Return [X, Y] of the center of cell containing provided text 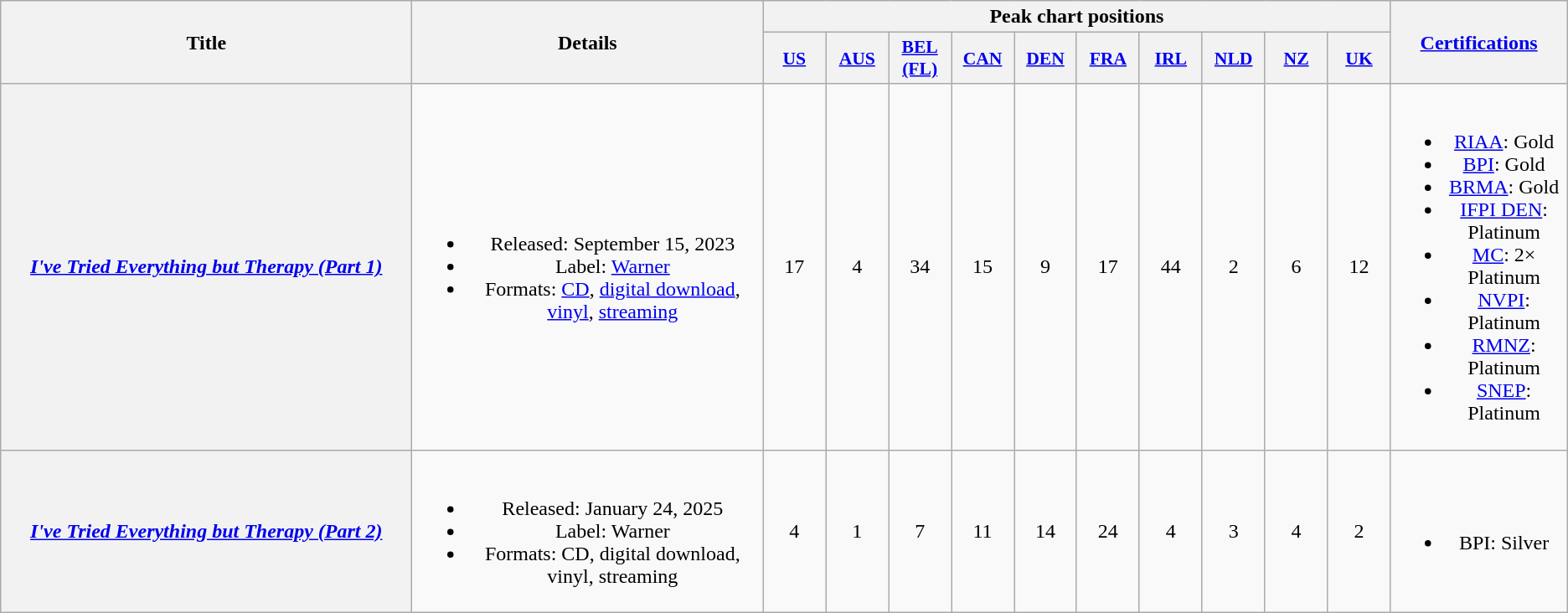
14 [1045, 531]
I've Tried Everything but Therapy (Part 1) [206, 266]
RIAA: GoldBPI: GoldBRMA: GoldIFPI DEN: PlatinumMC: 2× PlatinumNVPI: PlatinumRMNZ: PlatinumSNEP: Platinum [1479, 266]
UK [1359, 59]
Released: January 24, 2025Label: WarnerFormats: CD, digital download, vinyl, streaming [588, 531]
7 [920, 531]
AUS [858, 59]
Peak chart positions [1077, 17]
FRA [1107, 59]
Certifications [1479, 42]
BPI: Silver [1479, 531]
NZ [1297, 59]
44 [1171, 266]
Released: September 15, 2023Label: WarnerFormats: CD, digital download, vinyl, streaming [588, 266]
15 [983, 266]
6 [1297, 266]
9 [1045, 266]
12 [1359, 266]
34 [920, 266]
DEN [1045, 59]
IRL [1171, 59]
24 [1107, 531]
US [794, 59]
1 [858, 531]
Title [206, 42]
Details [588, 42]
11 [983, 531]
3 [1233, 531]
NLD [1233, 59]
BEL(FL) [920, 59]
CAN [983, 59]
I've Tried Everything but Therapy (Part 2) [206, 531]
